Scan for the cell matching the given text and deliver its (x, y) coordinate at center. 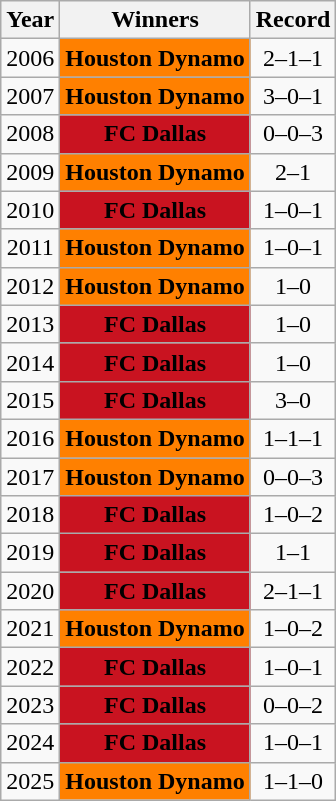
Winners (155, 20)
1–1 (293, 553)
2008 (30, 134)
2014 (30, 362)
3–0–1 (293, 96)
2013 (30, 324)
2007 (30, 96)
Record (293, 20)
2021 (30, 629)
2015 (30, 400)
2010 (30, 210)
2011 (30, 248)
2025 (30, 781)
1–1–1 (293, 438)
2009 (30, 172)
2006 (30, 58)
3–0 (293, 400)
Year (30, 20)
2017 (30, 477)
2020 (30, 591)
1–1–0 (293, 781)
2024 (30, 743)
2016 (30, 438)
2023 (30, 705)
2019 (30, 553)
2012 (30, 286)
2018 (30, 515)
2022 (30, 667)
2–1 (293, 172)
0–0–2 (293, 705)
